Detect which cell encompasses the target text, then output its [x, y] center coordinate. 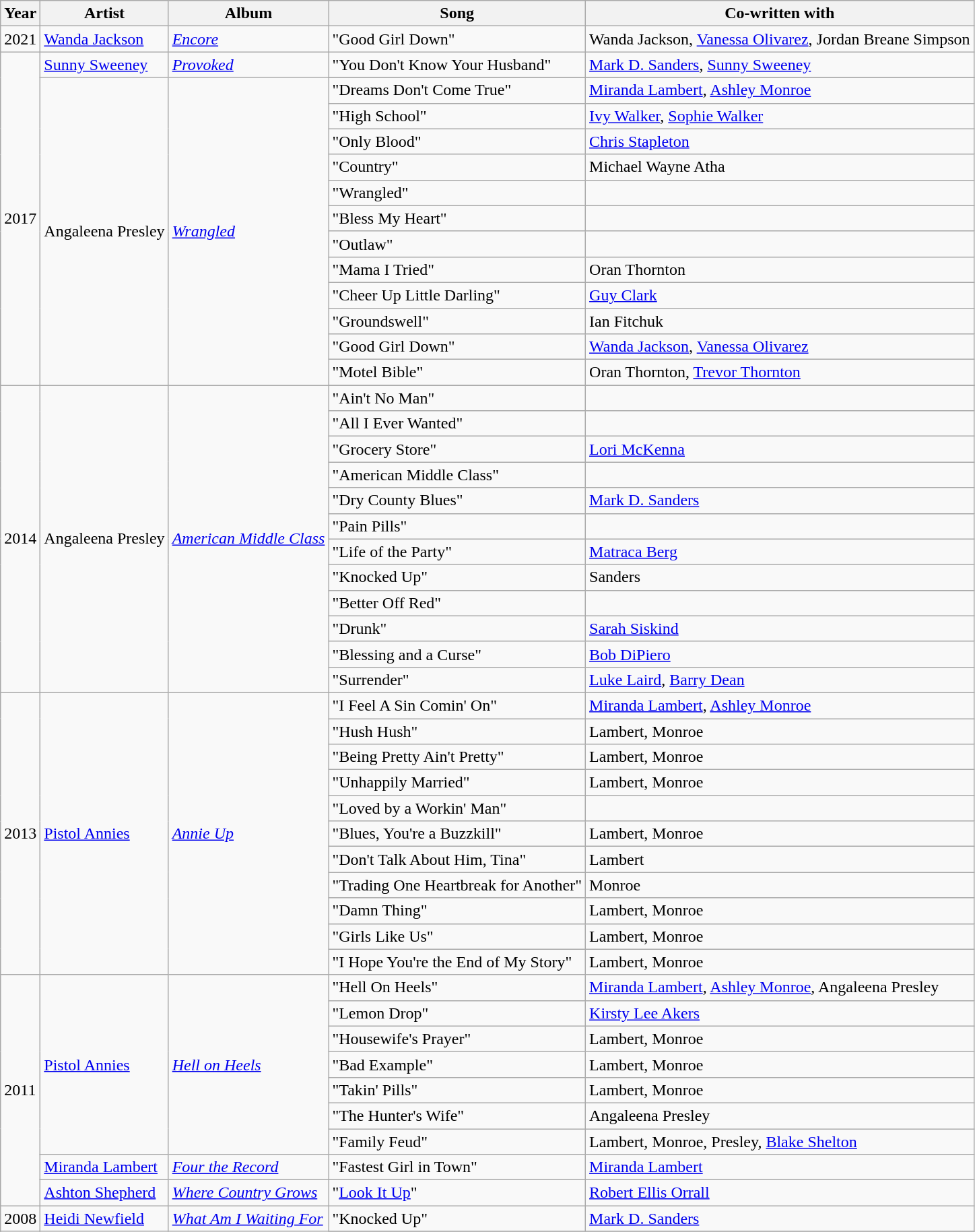
Wanda Jackson, Vanessa Olivarez [780, 347]
"High School" [457, 116]
Ashton Shepherd [104, 1193]
"Only Blood" [457, 141]
What Am I Waiting For [248, 1219]
"Country" [457, 167]
Hell on Heels [248, 1064]
Co-written with [780, 13]
"Loved by a Workin' Man" [457, 808]
Oran Thornton, Trevor Thornton [780, 372]
"You Don't Know Your Husband" [457, 65]
"Blues, You're a Buzzkill" [457, 834]
2008 [20, 1219]
Annie Up [248, 834]
Four the Record [248, 1167]
Ivy Walker, Sophie Walker [780, 116]
Song [457, 13]
"Being Pretty Ain't Pretty" [457, 757]
Sunny Sweeney [104, 65]
"Housewife's Prayer" [457, 1039]
Monroe [780, 885]
Lambert [780, 860]
"Dry County Blues" [457, 500]
"Groundswell" [457, 321]
2017 [20, 218]
Album [248, 13]
"Damn Thing" [457, 911]
"Dreams Don't Come True" [457, 90]
"Outlaw" [457, 244]
Michael Wayne Atha [780, 167]
"Wrangled" [457, 193]
Wanda Jackson [104, 39]
Heidi Newfield [104, 1219]
Mark D. Sanders, Sunny Sweeney [780, 65]
"Girls Like Us" [457, 936]
Bob DiPiero [780, 654]
Miranda Lambert, Ashley Monroe, Angaleena Presley [780, 987]
Chris Stapleton [780, 141]
"I Hope You're the End of My Story" [457, 962]
"All I Ever Wanted" [457, 424]
"Pain Pills" [457, 526]
Lambert, Monroe, Presley, Blake Shelton [780, 1142]
"Hell On Heels" [457, 987]
"Lemon Drop" [457, 1013]
American Middle Class [248, 539]
Kirsty Lee Akers [780, 1013]
Luke Laird, Barry Dean [780, 680]
"Hush Hush" [457, 731]
Artist [104, 13]
"Motel Bible" [457, 372]
"Fastest Girl in Town" [457, 1167]
Where Country Grows [248, 1193]
"Trading One Heartbreak for Another" [457, 885]
"Drunk" [457, 628]
"Mama I Tried" [457, 269]
Provoked [248, 65]
Matraca Berg [780, 552]
"Cheer Up Little Darling" [457, 295]
2013 [20, 834]
2011 [20, 1090]
"Bless My Heart" [457, 218]
"Don't Talk About Him, Tina" [457, 860]
2014 [20, 539]
Sanders [780, 577]
"Unhappily Married" [457, 783]
"I Feel A Sin Comin' On" [457, 705]
Wrangled [248, 232]
Ian Fitchuk [780, 321]
"Surrender" [457, 680]
Year [20, 13]
"Blessing and a Curse" [457, 654]
"The Hunter's Wife" [457, 1115]
Guy Clark [780, 295]
"Life of the Party" [457, 552]
2021 [20, 39]
"Family Feud" [457, 1142]
Encore [248, 39]
Wanda Jackson, Vanessa Olivarez, Jordan Breane Simpson [780, 39]
"Takin' Pills" [457, 1090]
Robert Ellis Orrall [780, 1193]
"Look It Up" [457, 1193]
Sarah Siskind [780, 628]
"American Middle Class" [457, 475]
Oran Thornton [780, 269]
"Ain't No Man" [457, 398]
"Bad Example" [457, 1064]
"Grocery Store" [457, 449]
"Better Off Red" [457, 603]
Lori McKenna [780, 449]
